Locate the cell with the specified text and output its (x, y) center coordinate. 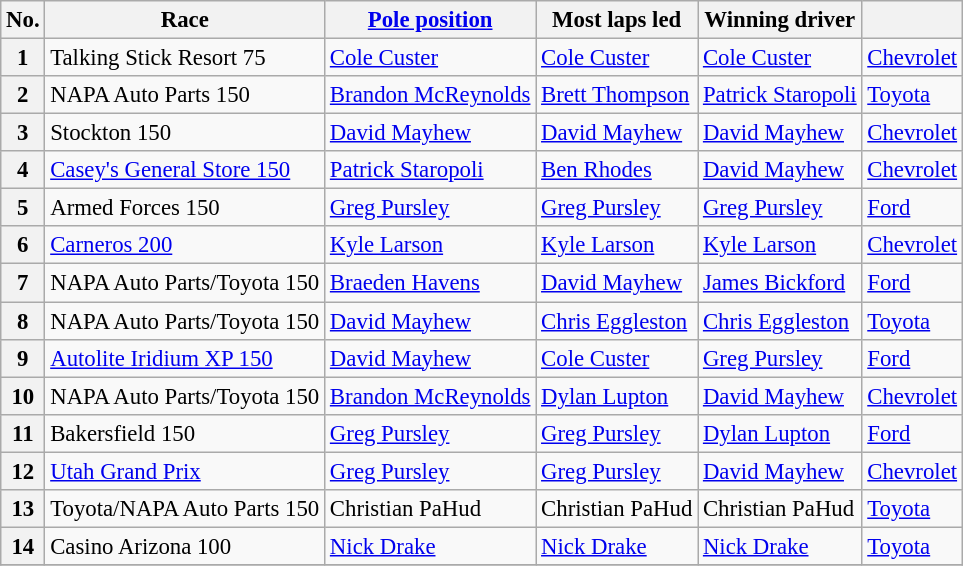
8 (23, 321)
Most laps led (617, 20)
Winning driver (780, 20)
Brett Thompson (617, 95)
Casey's General Store 150 (185, 170)
7 (23, 283)
11 (23, 433)
6 (23, 245)
Pole position (430, 20)
12 (23, 471)
NAPA Auto Parts 150 (185, 95)
Bakersfield 150 (185, 433)
Carneros 200 (185, 245)
3 (23, 133)
Talking Stick Resort 75 (185, 58)
4 (23, 170)
Stockton 150 (185, 133)
13 (23, 509)
14 (23, 546)
Armed Forces 150 (185, 208)
1 (23, 58)
James Bickford (780, 283)
10 (23, 396)
2 (23, 95)
Casino Arizona 100 (185, 546)
Utah Grand Prix (185, 471)
Toyota/NAPA Auto Parts 150 (185, 509)
Braeden Havens (430, 283)
Autolite Iridium XP 150 (185, 358)
No. (23, 20)
Ben Rhodes (617, 170)
5 (23, 208)
9 (23, 358)
Race (185, 20)
